From the cell containing the given text, extract its center point as (X, Y) coordinate. 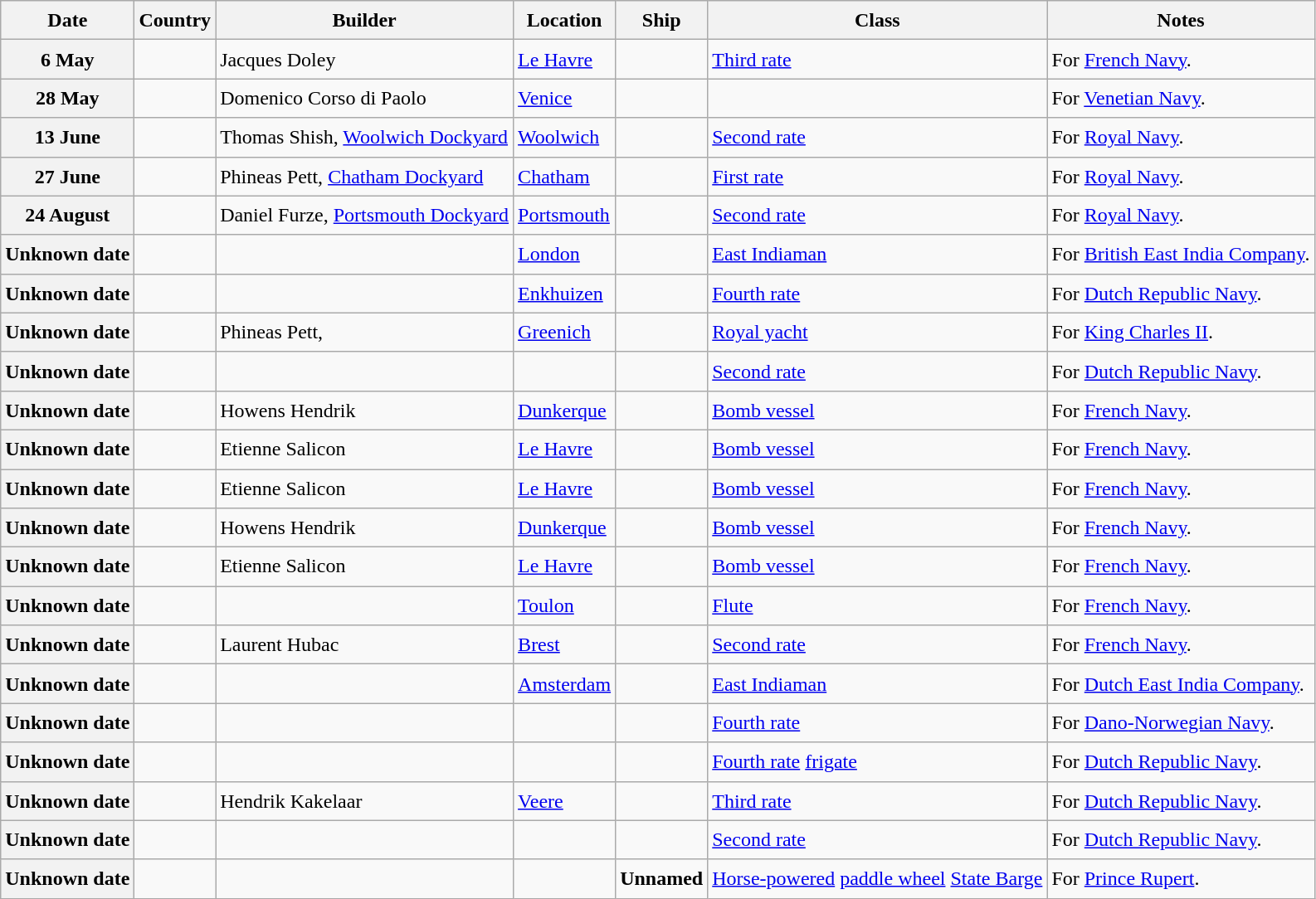
Woolwich (564, 138)
For Dutch East India Company. (1181, 683)
27 June (68, 176)
Greenich (564, 332)
Class (878, 20)
Ship (662, 20)
Notes (1181, 20)
London (564, 254)
Portsmouth (564, 216)
Country (175, 20)
Fourth rate frigate (878, 761)
First rate (878, 176)
Daniel Furze, Portsmouth Dockyard (365, 216)
Horse-powered paddle wheel State Barge (878, 879)
13 June (68, 138)
Unnamed (662, 879)
For Venetian Navy. (1181, 98)
Flute (878, 605)
Venice (564, 98)
Builder (365, 20)
Phineas Pett, (365, 332)
Brest (564, 645)
Date (68, 20)
Domenico Corso di Paolo (365, 98)
Royal yacht (878, 332)
For British East India Company. (1181, 254)
Enkhuizen (564, 294)
Veere (564, 801)
24 August (68, 216)
Phineas Pett, Chatham Dockyard (365, 176)
For King Charles II. (1181, 332)
Location (564, 20)
Thomas Shish, Woolwich Dockyard (365, 138)
Amsterdam (564, 683)
Toulon (564, 605)
For Dano-Norwegian Navy. (1181, 723)
Hendrik Kakelaar (365, 801)
Laurent Hubac (365, 645)
Jacques Doley (365, 60)
6 May (68, 60)
28 May (68, 98)
For Prince Rupert. (1181, 879)
Chatham (564, 176)
